Return the [x, y] coordinate for the center point of the cell that contains the specified text.  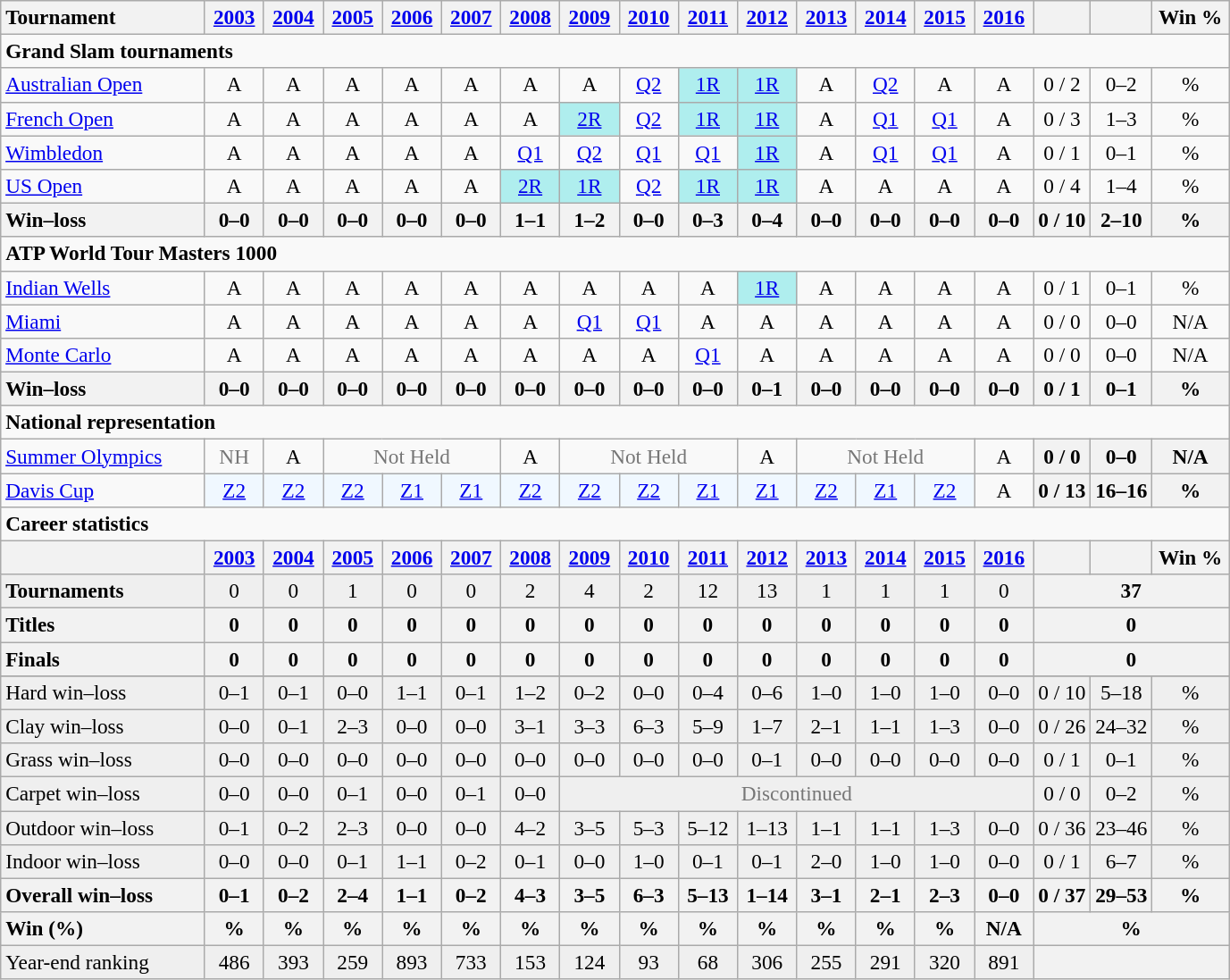
891 [1004, 962]
5–3 [648, 827]
2–10 [1122, 220]
124 [590, 962]
Finals [103, 658]
4 [590, 591]
733 [471, 962]
486 [234, 962]
US Open [103, 186]
0 / 4 [1062, 186]
4–2 [530, 827]
37 [1131, 591]
French Open [103, 119]
Indian Wells [103, 288]
24–32 [1122, 726]
5–13 [707, 895]
1–7 [767, 726]
Miami [103, 321]
Hard win–loss [103, 692]
1–13 [767, 827]
NH [234, 456]
0 / 37 [1062, 895]
13 [767, 591]
Davis Cup [103, 490]
12 [707, 591]
Indoor win–loss [103, 861]
ATP World Tour Masters 1000 [615, 254]
153 [530, 962]
Year-end ranking [103, 962]
393 [293, 962]
320 [944, 962]
5–9 [707, 726]
2–0 [826, 861]
Wimbledon [103, 152]
0 / 2 [1062, 85]
1–14 [767, 895]
0 / 13 [1062, 490]
255 [826, 962]
259 [353, 962]
0 / 36 [1062, 827]
National representation [615, 423]
Win (%) [103, 928]
0 / 26 [1062, 726]
0–6 [767, 692]
Discontinued [797, 793]
Clay win–loss [103, 726]
Career statistics [615, 524]
3–3 [590, 726]
Carpet win–loss [103, 793]
Grass win–loss [103, 759]
93 [648, 962]
Grand Slam tournaments [615, 51]
Outdoor win–loss [103, 827]
1–4 [1122, 186]
5–18 [1122, 692]
5–12 [707, 827]
Tournaments [103, 591]
Overall win–loss [103, 895]
68 [707, 962]
306 [767, 962]
Tournament [103, 17]
893 [412, 962]
Titles [103, 624]
Monte Carlo [103, 355]
0 / 3 [1062, 119]
4–3 [530, 895]
2–4 [353, 895]
16–16 [1122, 490]
291 [885, 962]
29–53 [1122, 895]
Summer Olympics [103, 456]
23–46 [1122, 827]
0–3 [707, 220]
6–7 [1122, 861]
Australian Open [103, 85]
